Extract the [x, y] coordinate from the center of the cell holding the provided text.  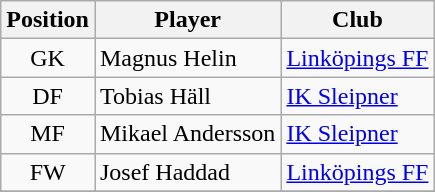
Club [358, 20]
GK [48, 58]
FW [48, 172]
Mikael Andersson [187, 134]
DF [48, 96]
MF [48, 134]
Magnus Helin [187, 58]
Player [187, 20]
Position [48, 20]
Tobias Häll [187, 96]
Josef Haddad [187, 172]
